Capture the cell that displays the provided text and extract its (x, y) central coordinate. 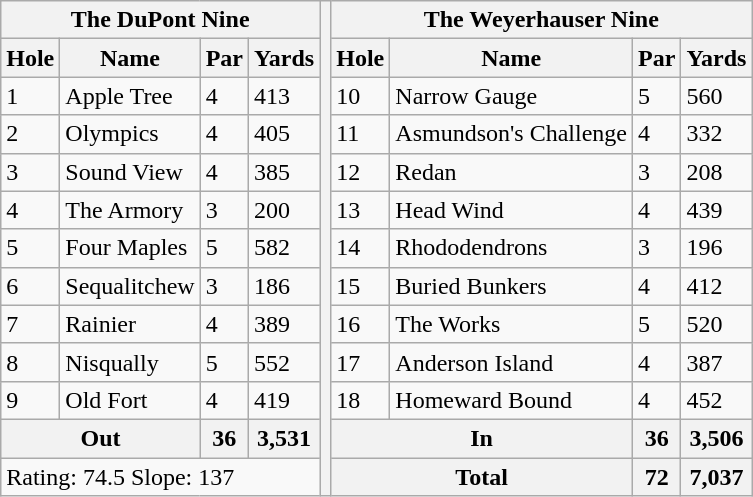
6 (30, 286)
Nisqually (130, 362)
Narrow Gauge (512, 96)
72 (656, 477)
520 (716, 324)
Asmundson's Challenge (512, 134)
Apple Tree (130, 96)
16 (360, 324)
11 (360, 134)
13 (360, 210)
Buried Bunkers (512, 286)
7,037 (716, 477)
552 (284, 362)
9 (30, 400)
200 (284, 210)
7 (30, 324)
412 (716, 286)
196 (716, 248)
Rating: 74.5 Slope: 137 (160, 477)
Rainier (130, 324)
10 (360, 96)
Head Wind (512, 210)
2 (30, 134)
Redan (512, 172)
208 (716, 172)
439 (716, 210)
The DuPont Nine (160, 20)
332 (716, 134)
419 (284, 400)
The Armory (130, 210)
15 (360, 286)
Total (482, 477)
Old Fort (130, 400)
The Weyerhauser Nine (542, 20)
In (482, 438)
Out (100, 438)
405 (284, 134)
17 (360, 362)
8 (30, 362)
582 (284, 248)
The Works (512, 324)
14 (360, 248)
452 (716, 400)
Sound View (130, 172)
560 (716, 96)
Four Maples (130, 248)
413 (284, 96)
Olympics (130, 134)
385 (284, 172)
Anderson Island (512, 362)
Homeward Bound (512, 400)
389 (284, 324)
Sequalitchew (130, 286)
3,531 (284, 438)
Rhododendrons (512, 248)
12 (360, 172)
186 (284, 286)
1 (30, 96)
18 (360, 400)
3,506 (716, 438)
387 (716, 362)
